Locate the cell with the specified text and output its (x, y) center coordinate. 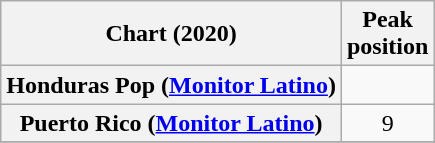
Puerto Rico (Monitor Latino) (172, 123)
9 (387, 123)
Honduras Pop (Monitor Latino) (172, 85)
Chart (2020) (172, 34)
Peakposition (387, 34)
